Search for the cell housing the specified text and yield its [X, Y] center coordinate. 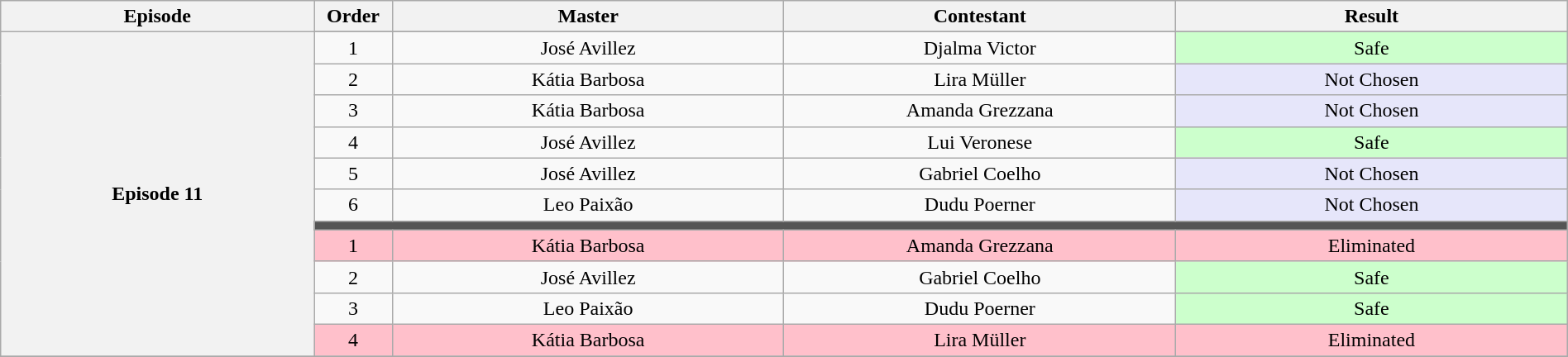
Episode [157, 17]
Order [354, 17]
6 [354, 205]
Result [1372, 17]
Master [588, 17]
Djalma Victor [980, 48]
5 [354, 174]
Contestant [980, 17]
Episode 11 [157, 194]
Lui Veronese [980, 142]
